Find where the given text appears and provide that cell's center as (X, Y) coordinate. 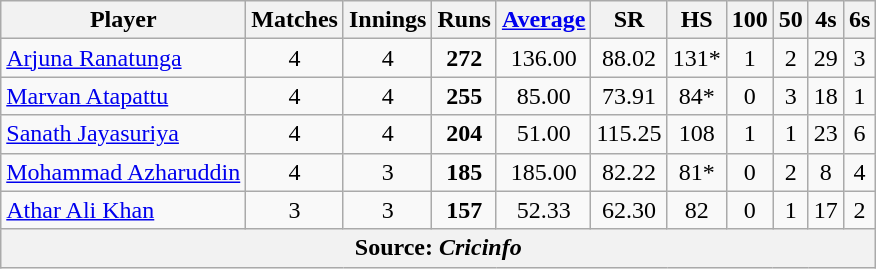
Innings (387, 20)
100 (750, 20)
Source: Cricinfo (438, 248)
23 (826, 134)
204 (464, 134)
136.00 (544, 58)
82 (696, 210)
6 (859, 134)
131* (696, 58)
108 (696, 134)
Athar Ali Khan (124, 210)
8 (826, 172)
185.00 (544, 172)
Runs (464, 20)
52.33 (544, 210)
Matches (295, 20)
51.00 (544, 134)
Player (124, 20)
85.00 (544, 96)
Arjuna Ranatunga (124, 58)
50 (790, 20)
272 (464, 58)
Average (544, 20)
62.30 (629, 210)
SR (629, 20)
Mohammad Azharuddin (124, 172)
17 (826, 210)
4s (826, 20)
185 (464, 172)
Sanath Jayasuriya (124, 134)
Marvan Atapattu (124, 96)
81* (696, 172)
157 (464, 210)
6s (859, 20)
255 (464, 96)
82.22 (629, 172)
73.91 (629, 96)
18 (826, 96)
115.25 (629, 134)
29 (826, 58)
88.02 (629, 58)
HS (696, 20)
84* (696, 96)
